Output the (X, Y) coordinate of the center of the cell containing the given text.  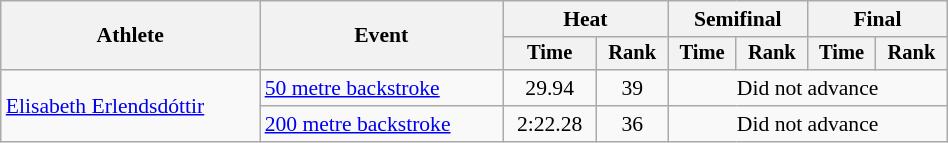
50 metre backstroke (382, 88)
Elisabeth Erlendsdóttir (130, 106)
39 (632, 88)
2:22.28 (550, 124)
Final (878, 19)
200 metre backstroke (382, 124)
Semifinal (738, 19)
Heat (586, 19)
29.94 (550, 88)
36 (632, 124)
Athlete (130, 36)
Event (382, 36)
